Locate the cell with the specified text and output its [X, Y] center coordinate. 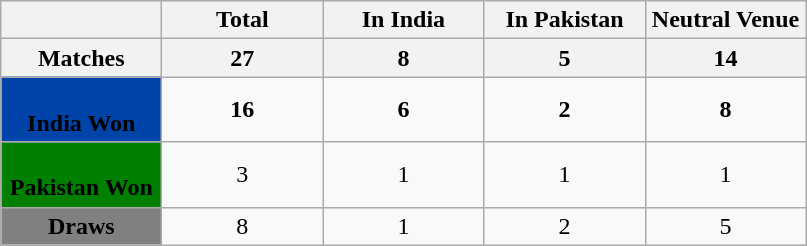
In India [404, 20]
In Pakistan [564, 20]
6 [404, 110]
16 [242, 110]
Total [242, 20]
3 [242, 174]
Draws [82, 226]
Pakistan Won [82, 174]
India Won [82, 110]
14 [726, 58]
Neutral Venue [726, 20]
Matches [82, 58]
27 [242, 58]
